Determine the (X, Y) coordinate at the center of the cell enclosing the given text.  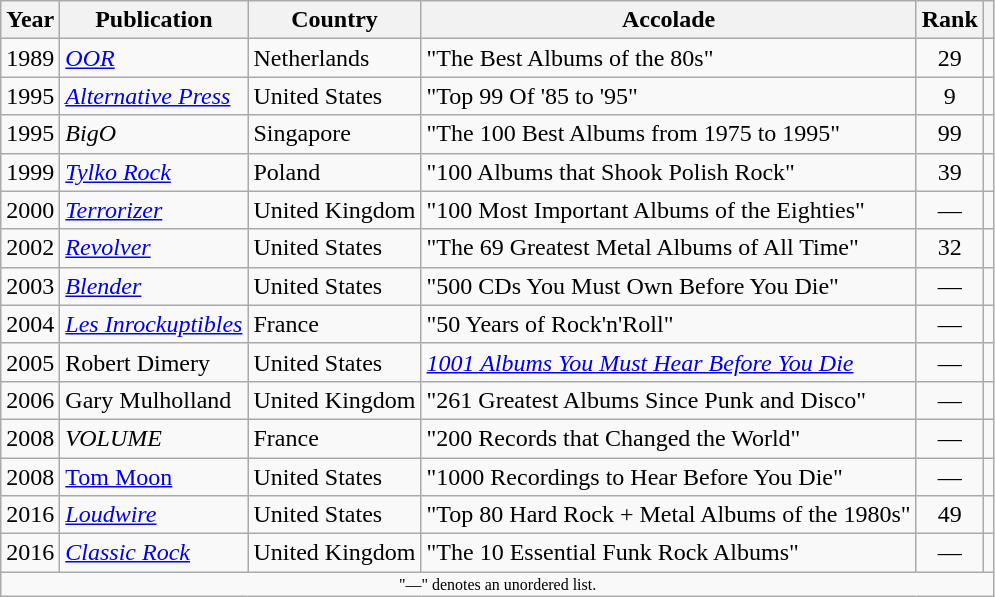
99 (950, 134)
Loudwire (154, 515)
"Top 80 Hard Rock + Metal Albums of the 1980s" (668, 515)
Classic Rock (154, 553)
"200 Records that Changed the World" (668, 438)
"261 Greatest Albums Since Punk and Disco" (668, 400)
Tom Moon (154, 477)
"1000 Recordings to Hear Before You Die" (668, 477)
1001 Albums You Must Hear Before You Die (668, 362)
9 (950, 96)
Robert Dimery (154, 362)
"50 Years of Rock'n'Roll" (668, 324)
OOR (154, 58)
Rank (950, 20)
"The 100 Best Albums from 1975 to 1995" (668, 134)
Tylko Rock (154, 172)
"The 10 Essential Funk Rock Albums" (668, 553)
Les Inrockuptibles (154, 324)
Gary Mulholland (154, 400)
2002 (30, 248)
BigO (154, 134)
49 (950, 515)
"Top 99 Of '85 to '95" (668, 96)
1989 (30, 58)
1999 (30, 172)
Terrorizer (154, 210)
Country (334, 20)
"The 69 Greatest Metal Albums of All Time" (668, 248)
Revolver (154, 248)
39 (950, 172)
2006 (30, 400)
"100 Albums that Shook Polish Rock" (668, 172)
Netherlands (334, 58)
VOLUME (154, 438)
Singapore (334, 134)
"500 CDs You Must Own Before You Die" (668, 286)
"—" denotes an unordered list. (498, 584)
2004 (30, 324)
29 (950, 58)
2005 (30, 362)
Blender (154, 286)
"The Best Albums of the 80s" (668, 58)
2000 (30, 210)
"100 Most Important Albums of the Eighties" (668, 210)
32 (950, 248)
Year (30, 20)
Publication (154, 20)
Alternative Press (154, 96)
Accolade (668, 20)
Poland (334, 172)
2003 (30, 286)
